Identify which cell holds the provided text, then report its (x, y) central coordinate. 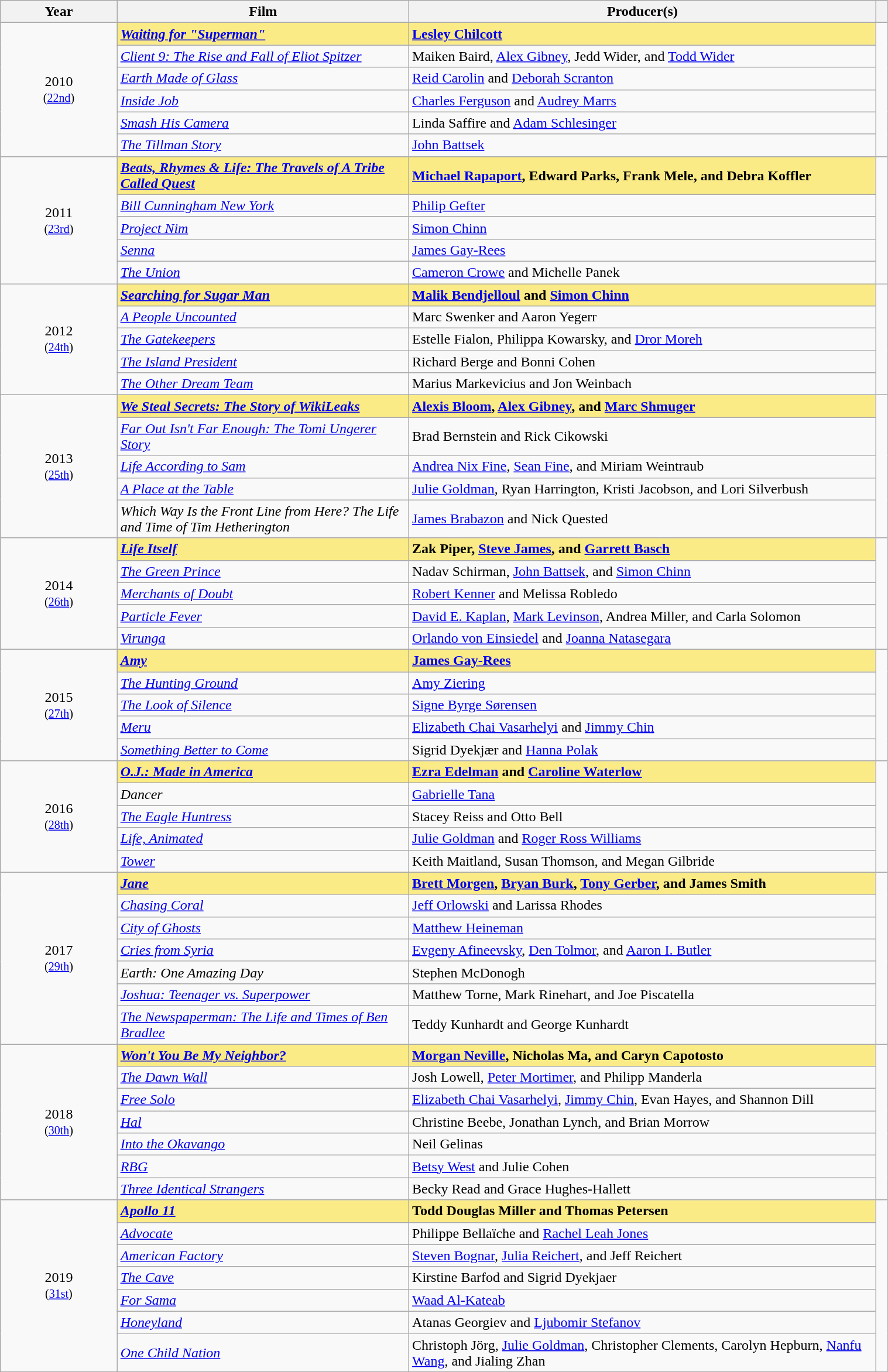
Joshua: Teenager vs. Superpower (263, 994)
Chasing Coral (263, 905)
Orlando von Einsiedel and Joanna Natasegara (643, 638)
For Sama (263, 1300)
Life Itself (263, 549)
Year (59, 12)
Evgeny Afineevsky, Den Tolmor, and Aaron I. Butler (643, 950)
Reid Carolin and Deborah Scranton (643, 78)
Atanas Georgiev and Ljubomir Stefanov (643, 1322)
Apollo 11 (263, 1211)
Beats, Rhymes & Life: The Travels of A Tribe Called Quest (263, 176)
American Factory (263, 1256)
Marius Markevicius and Jon Weinbach (643, 384)
Elizabeth Chai Vasarhelyi and Jimmy Chin (643, 728)
Charles Ferguson and Audrey Marrs (643, 101)
Matthew Heineman (643, 928)
Matthew Torne, Mark Rinehart, and Joe Piscatella (643, 994)
The Eagle Huntress (263, 817)
Free Solo (263, 1100)
Keith Maitland, Susan Thomson, and Megan Gilbride (643, 861)
2014(26th) (59, 594)
One Child Nation (263, 1352)
The Gatekeepers (263, 339)
Stephen McDonogh (643, 972)
Gabrielle Tana (643, 794)
The Dawn Wall (263, 1078)
A Place at the Table (263, 489)
Neil Gelinas (643, 1144)
Estelle Fialon, Philippa Kowarsky, and Dror Moreh (643, 339)
Waad Al-Kateab (643, 1300)
Marc Swenker and Aaron Yegerr (643, 317)
The Island President (263, 362)
Ezra Edelman and Caroline Waterlow (643, 772)
John Battsek (643, 145)
Stacey Reiss and Otto Bell (643, 817)
Alexis Bloom, Alex Gibney, and Marc Shmuger (643, 406)
Todd Douglas Miller and Thomas Petersen (643, 1211)
Betsy West and Julie Cohen (643, 1167)
O.J.: Made in America (263, 772)
2013(25th) (59, 467)
The Green Prince (263, 571)
2010(22nd) (59, 90)
Searching for Sugar Man (263, 294)
Christoph Jörg, Julie Goldman, Christopher Clements, Carolyn Hepburn, Nanfu Wang, and Jialing Zhan (643, 1352)
Brad Bernstein and Rick Cikowski (643, 437)
The Union (263, 272)
Linda Saffire and Adam Schlesinger (643, 123)
Something Better to Come (263, 750)
Waiting for "Superman" (263, 34)
We Steal Secrets: The Story of WikiLeaks (263, 406)
The Tillman Story (263, 145)
A People Uncounted (263, 317)
Signe Byrge Sørensen (643, 705)
RBG (263, 1167)
2011(23rd) (59, 220)
Producer(s) (643, 12)
Richard Berge and Bonni Cohen (643, 362)
The Cave (263, 1278)
Bill Cunningham New York (263, 205)
Josh Lowell, Peter Mortimer, and Philipp Manderla (643, 1078)
Amy (263, 660)
Robert Kenner and Melissa Robledo (643, 594)
Morgan Neville, Nicholas Ma, and Caryn Capotosto (643, 1055)
2017(29th) (59, 958)
Project Nim (263, 228)
Steven Bognar, Julia Reichert, and Jeff Reichert (643, 1256)
Merchants of Doubt (263, 594)
The Other Dream Team (263, 384)
Malik Bendjelloul and Simon Chinn (643, 294)
Zak Piper, Steve James, and Garrett Basch (643, 549)
Life According to Sam (263, 467)
Meru (263, 728)
Nadav Schirman, John Battsek, and Simon Chinn (643, 571)
The Newspaperman: The Life and Times of Ben Bradlee (263, 1024)
Tower (263, 861)
Far Out Isn't Far Enough: The Tomi Ungerer Story (263, 437)
David E. Kaplan, Mark Levinson, Andrea Miller, and Carla Solomon (643, 616)
The Look of Silence (263, 705)
Julie Goldman, Ryan Harrington, Kristi Jacobson, and Lori Silverbush (643, 489)
Julie Goldman and Roger Ross Williams (643, 839)
Three Identical Strangers (263, 1189)
Maiken Baird, Alex Gibney, Jedd Wider, and Todd Wider (643, 56)
2015(27th) (59, 705)
Advocate (263, 1233)
Client 9: The Rise and Fall of Eliot Spitzer (263, 56)
Amy Ziering (643, 683)
Won't You Be My Neighbor? (263, 1055)
Jeff Orlowski and Larissa Rhodes (643, 905)
Inside Job (263, 101)
Jane (263, 883)
Elizabeth Chai Vasarhelyi, Jimmy Chin, Evan Hayes, and Shannon Dill (643, 1100)
Christine Beebe, Jonathan Lynch, and Brian Morrow (643, 1122)
Film (263, 12)
Virunga (263, 638)
Earth Made of Glass (263, 78)
Life, Animated (263, 839)
Andrea Nix Fine, Sean Fine, and Miriam Weintraub (643, 467)
Teddy Kunhardt and George Kunhardt (643, 1024)
2019(31st) (59, 1285)
Dancer (263, 794)
Philip Gefter (643, 205)
Cameron Crowe and Michelle Panek (643, 272)
Sigrid Dyekjær and Hanna Polak (643, 750)
Earth: One Amazing Day (263, 972)
Becky Read and Grace Hughes-Hallett (643, 1189)
City of Ghosts (263, 928)
The Hunting Ground (263, 683)
2016(28th) (59, 817)
2018(30th) (59, 1122)
Michael Rapaport, Edward Parks, Frank Mele, and Debra Koffler (643, 176)
Smash His Camera (263, 123)
Hal (263, 1122)
Lesley Chilcott (643, 34)
James Brabazon and Nick Quested (643, 519)
Philippe Bellaïche and Rachel Leah Jones (643, 1233)
Into the Okavango (263, 1144)
Brett Morgen, Bryan Burk, Tony Gerber, and James Smith (643, 883)
Honeyland (263, 1322)
Senna (263, 250)
Cries from Syria (263, 950)
Particle Fever (263, 616)
Kirstine Barfod and Sigrid Dyekjaer (643, 1278)
Which Way Is the Front Line from Here? The Life and Time of Tim Hetherington (263, 519)
2012(24th) (59, 339)
Simon Chinn (643, 228)
